Determine the (x, y) coordinate at the center of the cell enclosing the given text.  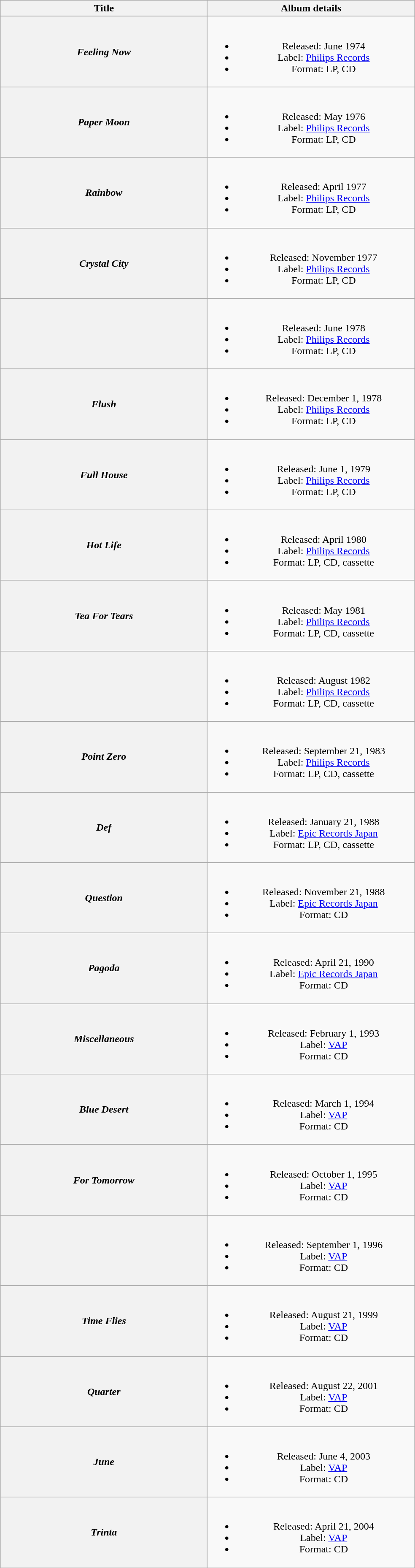
Tea For Tears (104, 615)
Time Flies (104, 1321)
Released: February 1, 1993Label: VAPFormat: CD (311, 1039)
Released: April 1977Label: Philips RecordsFormat: LP, CD (311, 192)
Released: May 1981Label: Philips RecordsFormat: LP, CD, cassette (311, 615)
Feeling Now (104, 51)
Blue Desert (104, 1109)
Released: November 1977Label: Philips RecordsFormat: LP, CD (311, 263)
Released: December 1, 1978Label: Philips RecordsFormat: LP, CD (311, 404)
Released: August 22, 2001Label: VAPFormat: CD (311, 1391)
Point Zero (104, 756)
Released: November 21, 1988Label: Epic Records JapanFormat: CD (311, 898)
Question (104, 898)
Released: June 1, 1979Label: Philips RecordsFormat: LP, CD (311, 474)
Released: April 21, 1990Label: Epic Records JapanFormat: CD (311, 968)
Released: August 1982Label: Philips RecordsFormat: LP, CD, cassette (311, 686)
Flush (104, 404)
June (104, 1462)
Rainbow (104, 192)
Album details (311, 8)
Released: April 21, 2004Label: VAPFormat: CD (311, 1532)
Crystal City (104, 263)
Hot Life (104, 545)
Released: June 1974Label: Philips RecordsFormat: LP, CD (311, 51)
Released: October 1, 1995Label: VAPFormat: CD (311, 1180)
Released: June 4, 2003Label: VAPFormat: CD (311, 1462)
Full House (104, 474)
Released: June 1978Label: Philips RecordsFormat: LP, CD (311, 333)
Paper Moon (104, 122)
Released: May 1976Label: Philips RecordsFormat: LP, CD (311, 122)
Released: September 21, 1983Label: Philips RecordsFormat: LP, CD, cassette (311, 756)
Trinta (104, 1532)
Released: August 21, 1999Label: VAPFormat: CD (311, 1321)
Released: January 21, 1988Label: Epic Records JapanFormat: LP, CD, cassette (311, 827)
For Tomorrow (104, 1180)
Released: September 1, 1996Label: VAPFormat: CD (311, 1250)
Quarter (104, 1391)
Miscellaneous (104, 1039)
Released: April 1980Label: Philips RecordsFormat: LP, CD, cassette (311, 545)
Released: March 1, 1994Label: VAPFormat: CD (311, 1109)
Title (104, 8)
Pagoda (104, 968)
Def (104, 827)
